Identify which cell holds the provided text, then report its [X, Y] central coordinate. 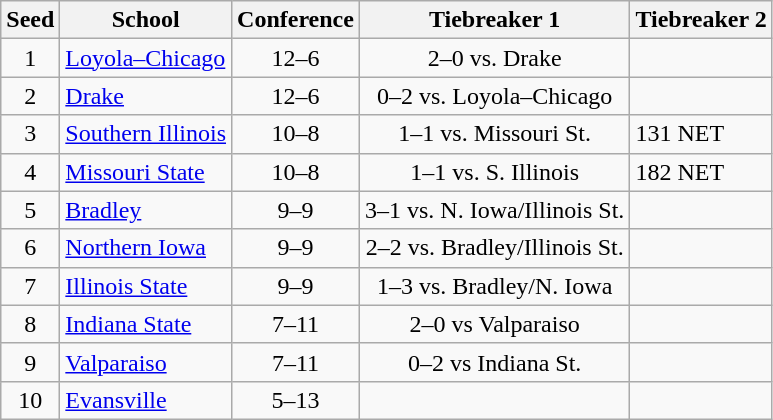
4 [30, 172]
1–1 vs. S. Illinois [494, 172]
2–0 vs Valparaiso [494, 324]
Indiana State [146, 324]
1–1 vs. Missouri St. [494, 134]
9 [30, 362]
Tiebreaker 1 [494, 20]
1–3 vs. Bradley/N. Iowa [494, 286]
6 [30, 248]
8 [30, 324]
2–2 vs. Bradley/Illinois St. [494, 248]
Valparaiso [146, 362]
0–2 vs Indiana St. [494, 362]
Conference [296, 20]
Drake [146, 96]
5 [30, 210]
5–13 [296, 400]
School [146, 20]
10 [30, 400]
2 [30, 96]
Northern Iowa [146, 248]
3–1 vs. N. Iowa/Illinois St. [494, 210]
Missouri State [146, 172]
2–0 vs. Drake [494, 58]
Southern Illinois [146, 134]
Seed [30, 20]
3 [30, 134]
Loyola–Chicago [146, 58]
Evansville [146, 400]
7 [30, 286]
0–2 vs. Loyola–Chicago [494, 96]
Bradley [146, 210]
182 NET [701, 172]
Tiebreaker 2 [701, 20]
Illinois State [146, 286]
131 NET [701, 134]
1 [30, 58]
